Capture the cell that displays the provided text and extract its (x, y) central coordinate. 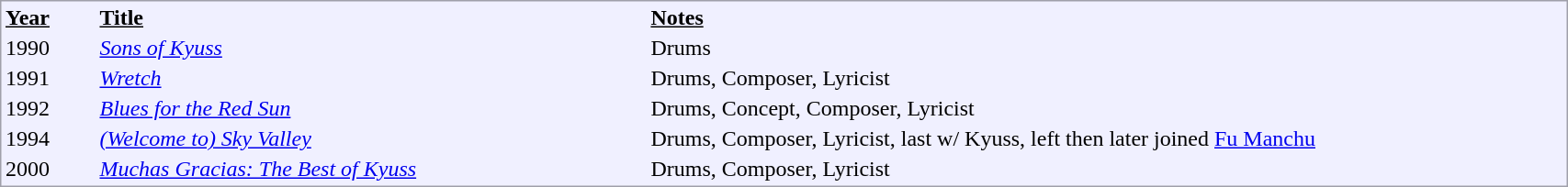
Drums, Concept, Composer, Lyricist (1106, 109)
Blues for the Red Sun (373, 109)
Drums (1106, 49)
Notes (1106, 17)
1991 (50, 78)
1992 (50, 109)
Title (373, 17)
1990 (50, 49)
2000 (50, 170)
Drums, Composer, Lyricist, last w/ Kyuss, left then later joined Fu Manchu (1106, 138)
1994 (50, 138)
Sons of Kyuss (373, 49)
Muchas Gracias: The Best of Kyuss (373, 170)
(Welcome to) Sky Valley (373, 138)
Wretch (373, 78)
Year (50, 17)
